Pinpoint the cell where the given text exists, returning its [X, Y] midpoint coordinate. 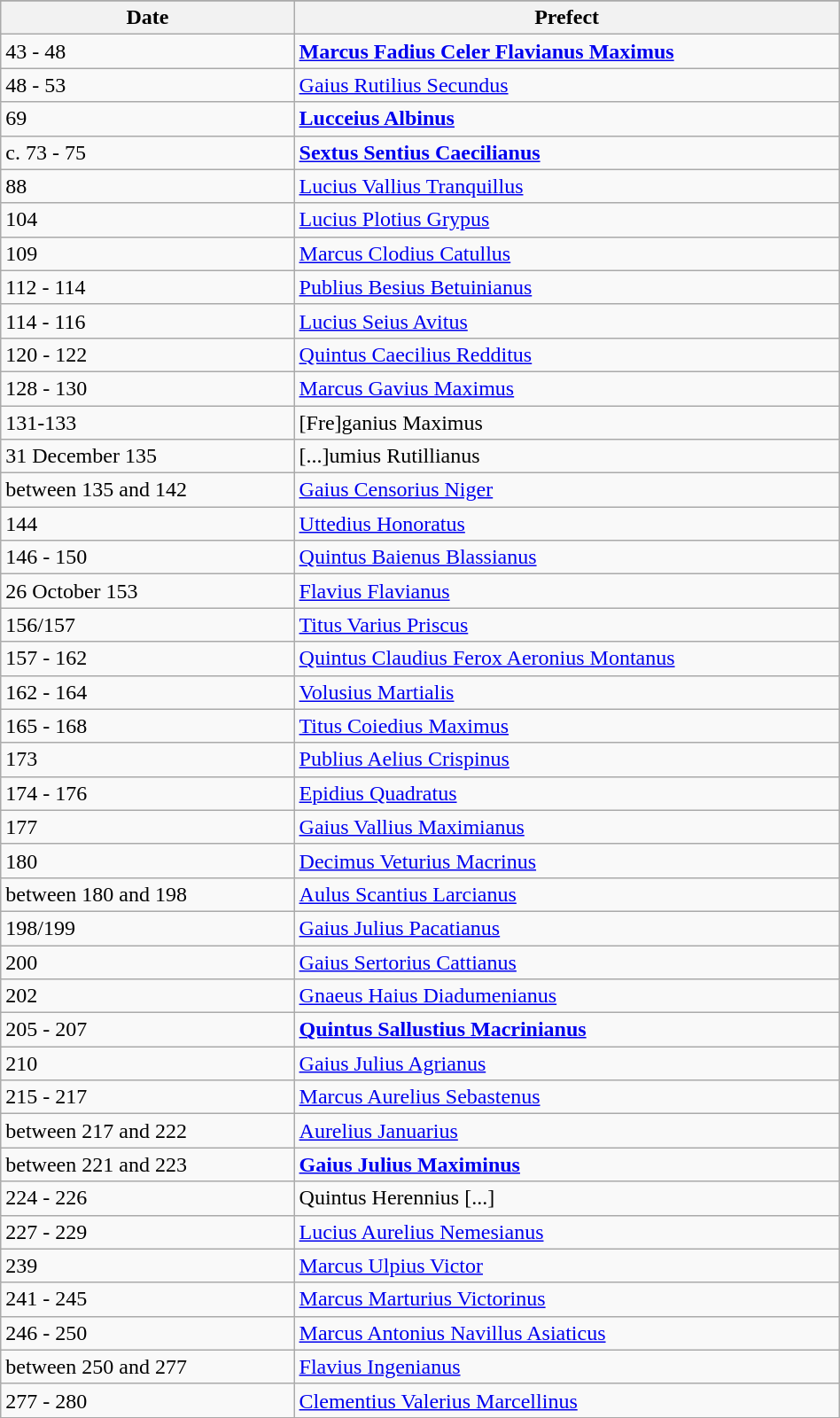
Marcus Gavius Maximus [567, 388]
Aulus Scantius Larcianus [567, 894]
Lucceius Albinus [567, 119]
156/157 [147, 625]
Marcus Ulpius Victor [567, 1266]
Flavius Ingenianus [567, 1367]
114 - 116 [147, 321]
205 - 207 [147, 1030]
165 - 168 [147, 726]
162 - 164 [147, 692]
200 [147, 962]
Sextus Sentius Caecilianus [567, 152]
120 - 122 [147, 354]
Gaius Julius Maximinus [567, 1165]
224 - 226 [147, 1198]
246 - 250 [147, 1333]
Aurelius Januarius [567, 1131]
Marcus Clodius Catullus [567, 253]
Titus Coiedius Maximus [567, 726]
43 - 48 [147, 51]
Date [147, 18]
Gaius Vallius Maximianus [567, 827]
173 [147, 760]
Lucius Vallius Tranquillus [567, 186]
between 221 and 223 [147, 1165]
Clementius Valerius Marcellinus [567, 1400]
Publius Aelius Crispinus [567, 760]
Decimus Veturius Macrinus [567, 861]
between 180 and 198 [147, 894]
Quintus Sallustius Macrinianus [567, 1030]
88 [147, 186]
131-133 [147, 423]
Gaius Rutilius Secundus [567, 85]
between 217 and 222 [147, 1131]
Gaius Sertorius Cattianus [567, 962]
Marcus Antonius Navillus Asiaticus [567, 1333]
Volusius Martialis [567, 692]
Quintus Claudius Ferox Aeronius Montanus [567, 658]
between 250 and 277 [147, 1367]
Prefect [567, 18]
215 - 217 [147, 1097]
177 [147, 827]
Gaius Julius Agrianus [567, 1063]
Gaius Julius Pacatianus [567, 928]
239 [147, 1266]
Titus Varius Priscus [567, 625]
Marcus Marturius Victorinus [567, 1299]
Publius Besius Betuinianus [567, 287]
31 December 135 [147, 456]
Marcus Aurelius Sebastenus [567, 1097]
180 [147, 861]
Gaius Censorius Niger [567, 490]
Lucius Aurelius Nemesianus [567, 1232]
128 - 130 [147, 388]
c. 73 - 75 [147, 152]
109 [147, 253]
Epidius Quadratus [567, 793]
26 October 153 [147, 591]
[...]umius Rutillianus [567, 456]
Flavius Flavianus [567, 591]
241 - 245 [147, 1299]
104 [147, 220]
210 [147, 1063]
277 - 280 [147, 1400]
Gnaeus Haius Diadumenianus [567, 996]
48 - 53 [147, 85]
69 [147, 119]
Quintus Baienus Blassianus [567, 557]
between 135 and 142 [147, 490]
227 - 229 [147, 1232]
112 - 114 [147, 287]
157 - 162 [147, 658]
Lucius Plotius Grypus [567, 220]
Uttedius Honoratus [567, 524]
Marcus Fadius Celer Flavianus Maximus [567, 51]
202 [147, 996]
174 - 176 [147, 793]
Lucius Seius Avitus [567, 321]
Quintus Caecilius Redditus [567, 354]
146 - 150 [147, 557]
[Fre]ganius Maximus [567, 423]
144 [147, 524]
Quintus Herennius [...] [567, 1198]
198/199 [147, 928]
